Provide the (x, y) coordinate of the cell's center where the given text is located.  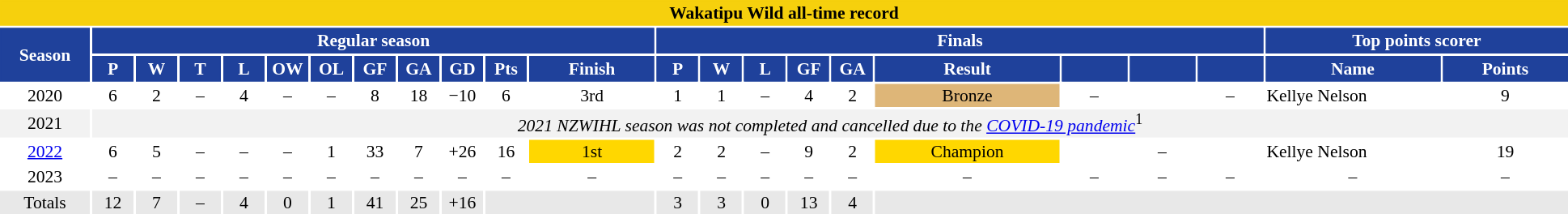
18 (419, 96)
Champion (968, 151)
41 (375, 202)
Regular season (374, 41)
2020 (45, 96)
Name (1353, 69)
+26 (463, 151)
OW (288, 69)
8 (375, 96)
T (201, 69)
3rd (592, 96)
Finals (960, 41)
Season (45, 54)
13 (809, 202)
Wakatipu Wild all-time record (784, 13)
−10 (463, 96)
Top points scorer (1417, 41)
+16 (463, 202)
Bronze (968, 96)
Points (1505, 69)
12 (113, 202)
Pts (506, 69)
5 (157, 151)
16 (506, 151)
25 (419, 202)
19 (1505, 151)
GD (463, 69)
2022 (45, 151)
2023 (45, 177)
2021 NZWIHL season was not completed and cancelled due to the COVID-19 pandemic1 (830, 123)
2021 (45, 123)
Finish (592, 69)
OL (332, 69)
1st (592, 151)
Result (968, 69)
Totals (45, 202)
33 (375, 151)
